Return (x, y) of the center of cell containing provided text 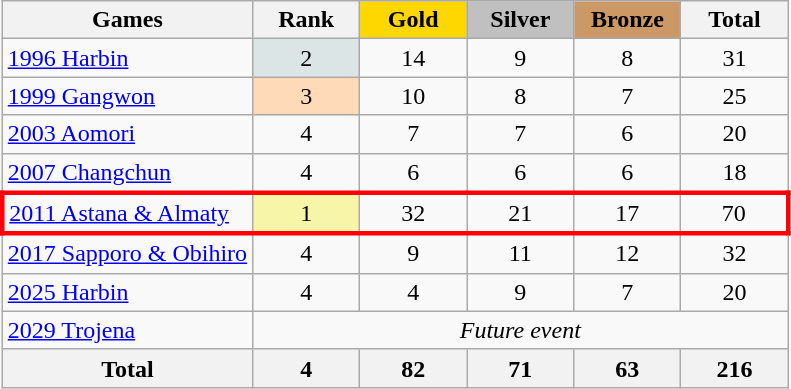
18 (734, 173)
2 (306, 58)
Silver (520, 20)
31 (734, 58)
Games (127, 20)
1999 Gangwon (127, 96)
Future event (520, 330)
Rank (306, 20)
25 (734, 96)
70 (734, 214)
2007 Changchun (127, 173)
10 (414, 96)
Bronze (628, 20)
21 (520, 214)
12 (628, 254)
71 (520, 368)
2017 Sapporo & Obihiro (127, 254)
Gold (414, 20)
3 (306, 96)
14 (414, 58)
2029 Trojena (127, 330)
216 (734, 368)
2003 Aomori (127, 134)
1996 Harbin (127, 58)
82 (414, 368)
2025 Harbin (127, 292)
11 (520, 254)
17 (628, 214)
1 (306, 214)
2011 Astana & Almaty (127, 214)
63 (628, 368)
